Return (X, Y) of the center of cell containing provided text 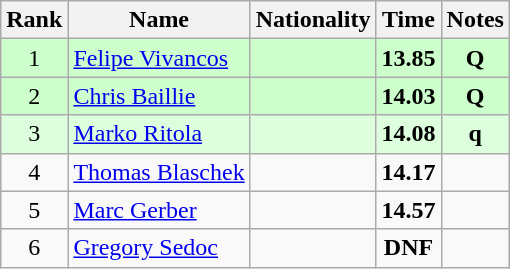
3 (34, 134)
14.57 (408, 210)
Rank (34, 20)
4 (34, 172)
5 (34, 210)
Gregory Sedoc (159, 248)
DNF (408, 248)
Chris Baillie (159, 96)
q (475, 134)
Name (159, 20)
14.08 (408, 134)
Notes (475, 20)
Time (408, 20)
Marc Gerber (159, 210)
1 (34, 58)
2 (34, 96)
Marko Ritola (159, 134)
Nationality (313, 20)
14.03 (408, 96)
13.85 (408, 58)
Thomas Blaschek (159, 172)
Felipe Vivancos (159, 58)
6 (34, 248)
14.17 (408, 172)
